Search for the cell housing the specified text and yield its (x, y) center coordinate. 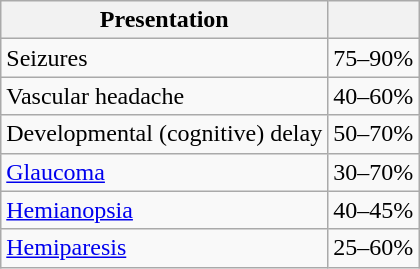
25–60% (374, 248)
Presentation (164, 20)
40–45% (374, 210)
Glaucoma (164, 172)
Developmental (cognitive) delay (164, 134)
Hemianopsia (164, 210)
30–70% (374, 172)
75–90% (374, 58)
Hemiparesis (164, 248)
50–70% (374, 134)
Vascular headache (164, 96)
Seizures (164, 58)
40–60% (374, 96)
